Pinpoint the cell where the given text exists, returning its [X, Y] midpoint coordinate. 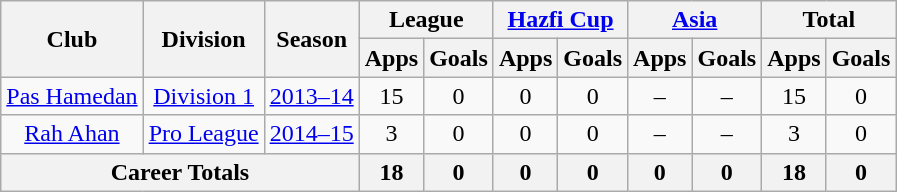
Hazfi Cup [560, 20]
Asia [695, 20]
Total [829, 20]
Career Totals [180, 172]
Division 1 [204, 96]
Pas Hamedan [72, 96]
Rah Ahan [72, 134]
League [426, 20]
2013–14 [312, 96]
Division [204, 39]
Pro League [204, 134]
2014–15 [312, 134]
Season [312, 39]
Club [72, 39]
